Provide the (x, y) coordinate of the cell's center where the given text is located.  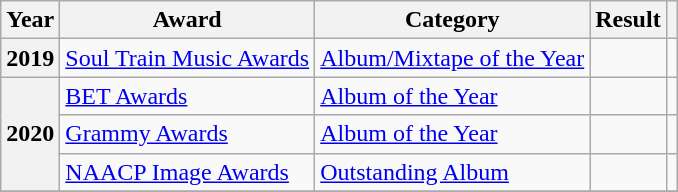
Result (628, 20)
Outstanding Album (452, 172)
Soul Train Music Awards (188, 58)
2020 (30, 134)
Grammy Awards (188, 134)
2019 (30, 58)
NAACP Image Awards (188, 172)
Album/Mixtape of the Year (452, 58)
Category (452, 20)
BET Awards (188, 96)
Award (188, 20)
Year (30, 20)
